From the cell containing the given text, extract its center point as (x, y) coordinate. 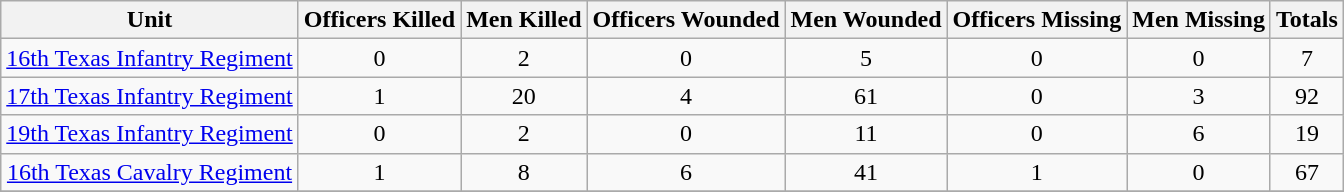
20 (524, 96)
Men Killed (524, 20)
11 (866, 134)
Men Wounded (866, 20)
4 (686, 96)
Totals (1306, 20)
19 (1306, 134)
3 (1199, 96)
61 (866, 96)
19th Texas Infantry Regiment (150, 134)
Officers Killed (379, 20)
67 (1306, 172)
17th Texas Infantry Regiment (150, 96)
Officers Wounded (686, 20)
16th Texas Cavalry Regiment (150, 172)
Officers Missing (1037, 20)
Men Missing (1199, 20)
8 (524, 172)
16th Texas Infantry Regiment (150, 58)
41 (866, 172)
7 (1306, 58)
Unit (150, 20)
5 (866, 58)
92 (1306, 96)
